For the text-containing cell, return its midpoint in [X, Y] coordinate format. 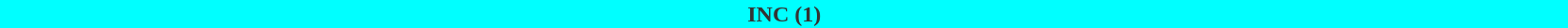
INC (1) [784, 14]
